Scan for the cell matching the given text and deliver its (X, Y) coordinate at center. 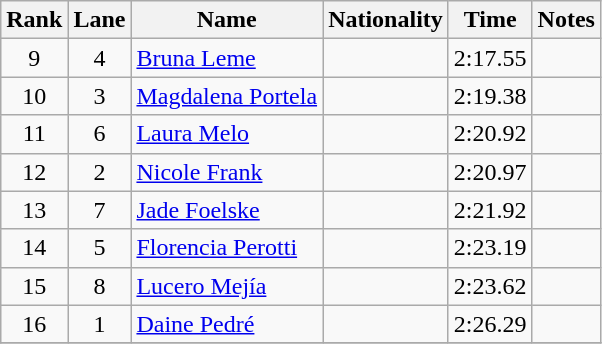
Daine Pedré (227, 324)
2:21.92 (490, 210)
Name (227, 20)
Florencia Perotti (227, 248)
Notes (566, 20)
10 (34, 96)
2:23.19 (490, 248)
Lane (100, 20)
3 (100, 96)
5 (100, 248)
Lucero Mejía (227, 286)
Jade Foelske (227, 210)
13 (34, 210)
12 (34, 172)
2 (100, 172)
2:23.62 (490, 286)
8 (100, 286)
7 (100, 210)
Nicole Frank (227, 172)
Laura Melo (227, 134)
16 (34, 324)
9 (34, 58)
Bruna Leme (227, 58)
2:20.92 (490, 134)
6 (100, 134)
15 (34, 286)
4 (100, 58)
2:19.38 (490, 96)
2:20.97 (490, 172)
11 (34, 134)
Time (490, 20)
Magdalena Portela (227, 96)
1 (100, 324)
14 (34, 248)
Nationality (386, 20)
Rank (34, 20)
2:17.55 (490, 58)
2:26.29 (490, 324)
